Locate the cell with the specified text and output its [x, y] center coordinate. 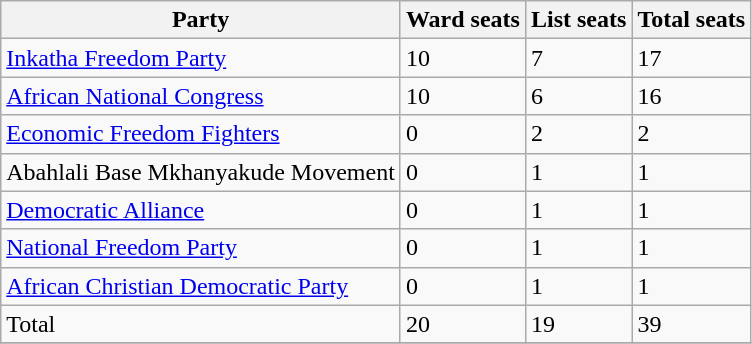
African Christian Democratic Party [201, 286]
Total [201, 324]
Party [201, 20]
National Freedom Party [201, 248]
16 [692, 96]
Total seats [692, 20]
17 [692, 58]
Inkatha Freedom Party [201, 58]
African National Congress [201, 96]
Democratic Alliance [201, 210]
Abahlali Base Mkhanyakude Movement [201, 172]
7 [578, 58]
39 [692, 324]
20 [462, 324]
6 [578, 96]
Ward seats [462, 20]
List seats [578, 20]
Economic Freedom Fighters [201, 134]
19 [578, 324]
